Search for the cell housing the specified text and yield its (x, y) center coordinate. 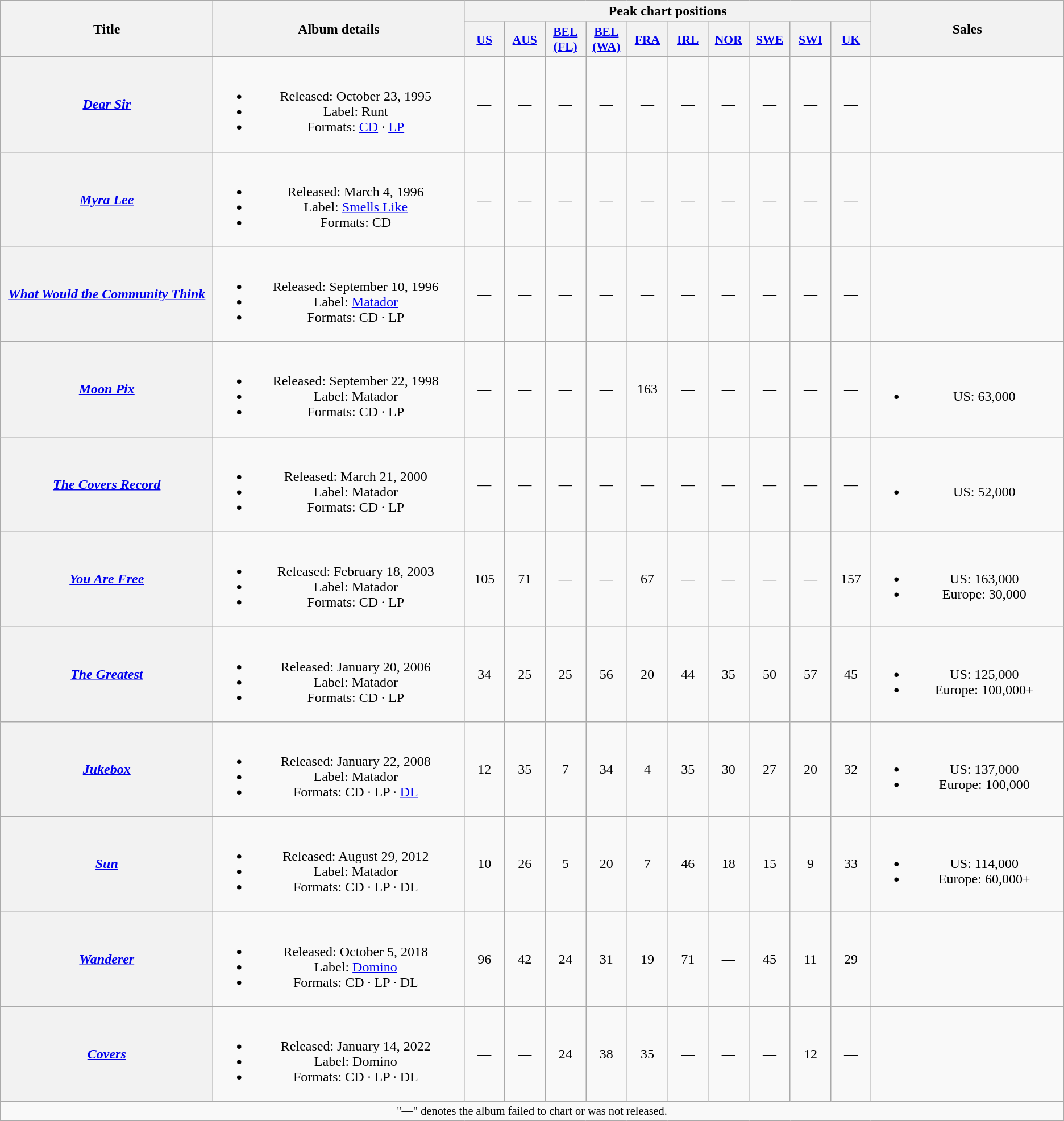
50 (770, 674)
Peak chart positions (667, 11)
FRA (647, 40)
"—" denotes the album failed to chart or was not released. (532, 1111)
Sun (107, 864)
Title (107, 28)
Sales (967, 28)
56 (606, 674)
38 (606, 1054)
Released: August 29, 2012Label: MatadorFormats: CD · LP · DL (339, 864)
Released: January 20, 2006Label: MatadorFormats: CD · LP (339, 674)
67 (647, 579)
The Greatest (107, 674)
Released: September 10, 1996Label: MatadorFormats: CD · LP (339, 294)
11 (811, 960)
US: 63,000 (967, 389)
BEL(WA) (606, 40)
AUS (525, 40)
19 (647, 960)
Released: February 18, 2003Label: MatadorFormats: CD · LP (339, 579)
BEL(FL) (566, 40)
29 (851, 960)
10 (484, 864)
Released: September 22, 1998Label: MatadorFormats: CD · LP (339, 389)
US: 137,000Europe: 100,000 (967, 769)
Myra Lee (107, 199)
27 (770, 769)
SWI (811, 40)
US: 163,000Europe: 30,000 (967, 579)
The Covers Record (107, 484)
163 (647, 389)
US (484, 40)
18 (729, 864)
Album details (339, 28)
Released: January 22, 2008Label: MatadorFormats: CD · LP · DL (339, 769)
SWE (770, 40)
57 (811, 674)
30 (729, 769)
NOR (729, 40)
Released: October 23, 1995Label: RuntFormats: CD · LP (339, 105)
42 (525, 960)
UK (851, 40)
26 (525, 864)
Jukebox (107, 769)
44 (688, 674)
US: 52,000 (967, 484)
31 (606, 960)
US: 125,000Europe: 100,000+ (967, 674)
9 (811, 864)
IRL (688, 40)
Wanderer (107, 960)
96 (484, 960)
Dear Sir (107, 105)
33 (851, 864)
Released: March 21, 2000Label: MatadorFormats: CD · LP (339, 484)
4 (647, 769)
5 (566, 864)
You Are Free (107, 579)
What Would the Community Think (107, 294)
Released: October 5, 2018Label: DominoFormats: CD · LP · DL (339, 960)
32 (851, 769)
US: 114,000 Europe: 60,000+ (967, 864)
46 (688, 864)
Moon Pix (107, 389)
105 (484, 579)
Covers (107, 1054)
157 (851, 579)
15 (770, 864)
Released: March 4, 1996Label: Smells LikeFormats: CD (339, 199)
Released: January 14, 2022Label: DominoFormats: CD · LP · DL (339, 1054)
